Output the (X, Y) coordinate of the center of the cell containing the given text.  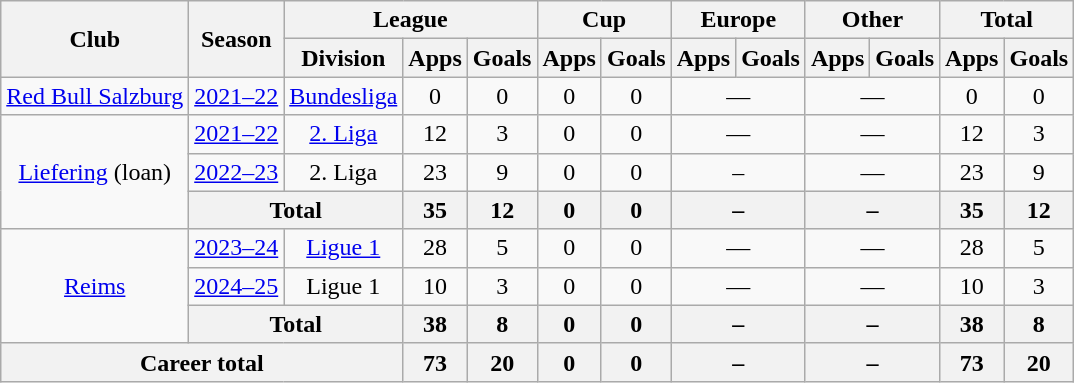
Red Bull Salzburg (95, 96)
Reims (95, 286)
2023–24 (236, 248)
2024–25 (236, 286)
2022–23 (236, 172)
Europe (738, 20)
Bundesliga (344, 96)
Career total (202, 362)
Division (344, 58)
Cup (604, 20)
Season (236, 39)
Club (95, 39)
Other (872, 20)
League (410, 20)
Liefering (loan) (95, 172)
